Detect which cell encompasses the target text, then output its [X, Y] center coordinate. 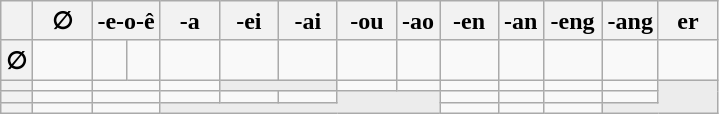
er [688, 21]
-⁠ao [418, 21]
-⁠ei [248, 21]
-⁠an [521, 21]
-⁠en [470, 21]
-⁠e-⁠o-⁠ê [126, 21]
-⁠eng [572, 21]
-⁠a [190, 21]
-⁠ang [630, 21]
-⁠ai [308, 21]
-⁠ou [366, 21]
